Return (X, Y) of the center of cell containing provided text 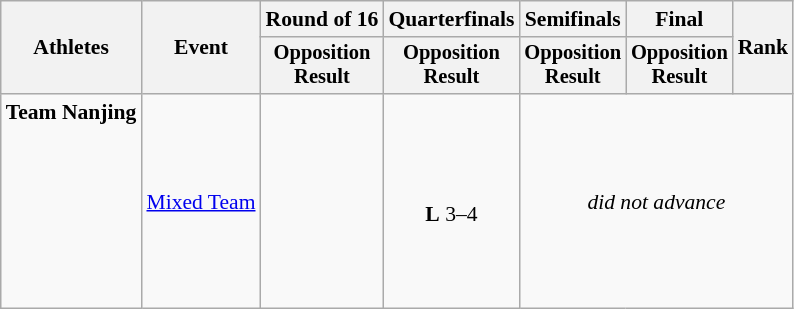
Rank (764, 48)
Final (680, 19)
Quarterfinals (451, 19)
Mixed Team (200, 201)
Semifinals (572, 19)
Athletes (72, 48)
Team Nanjing (72, 201)
L 3–4 (451, 201)
did not advance (656, 201)
Round of 16 (322, 19)
Event (200, 48)
